Detect which cell encompasses the target text, then output its [x, y] center coordinate. 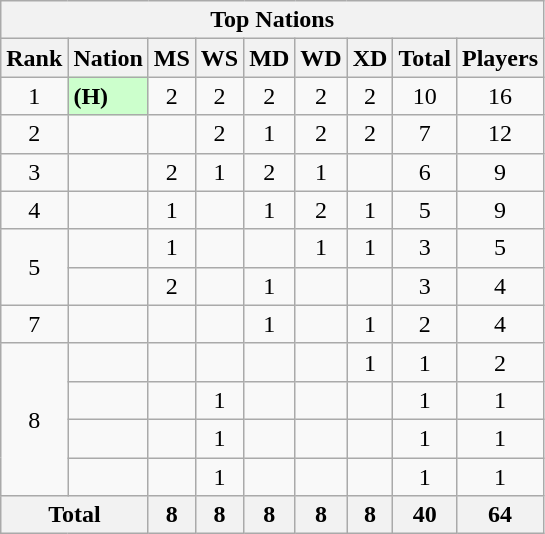
16 [500, 96]
64 [500, 515]
WD [321, 58]
6 [425, 172]
Rank [34, 58]
WS [219, 58]
MS [172, 58]
40 [425, 515]
Nation [108, 58]
10 [425, 96]
Top Nations [272, 20]
XD [370, 58]
Players [500, 58]
(H) [108, 96]
MD [270, 58]
12 [500, 134]
